Locate the cell with the specified text and output its (X, Y) center coordinate. 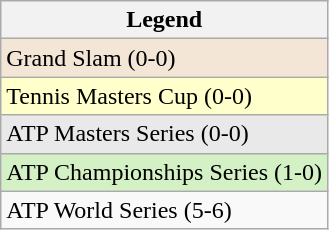
ATP Championships Series (1-0) (164, 172)
Tennis Masters Cup (0-0) (164, 96)
ATP Masters Series (0-0) (164, 134)
ATP World Series (5-6) (164, 210)
Legend (164, 20)
Grand Slam (0-0) (164, 58)
